Locate the cell with the specified text and output its [x, y] center coordinate. 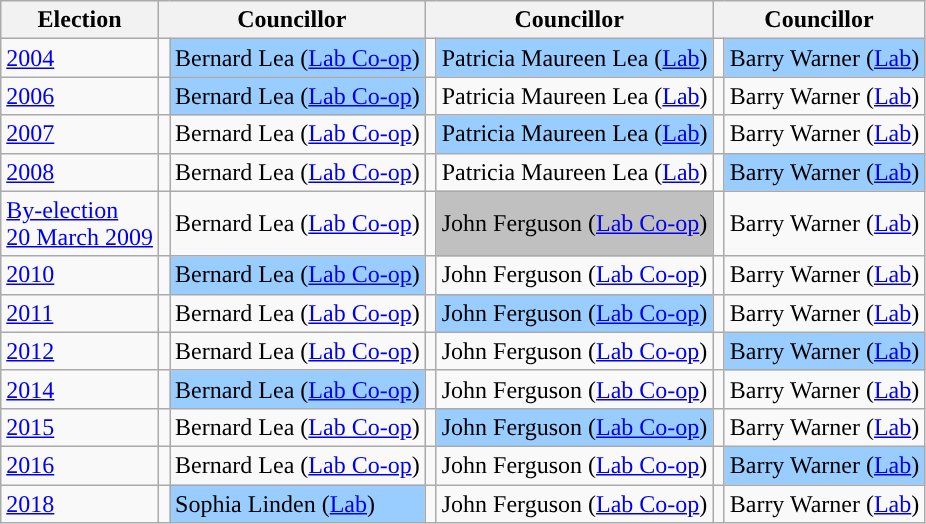
2016 [80, 465]
2011 [80, 313]
2007 [80, 134]
2012 [80, 351]
2014 [80, 389]
By-election20 March 2009 [80, 224]
2006 [80, 96]
2015 [80, 427]
2018 [80, 503]
2004 [80, 58]
2010 [80, 275]
2008 [80, 172]
Election [80, 20]
Sophia Linden (Lab) [298, 503]
